Detect which cell encompasses the target text, then output its (X, Y) center coordinate. 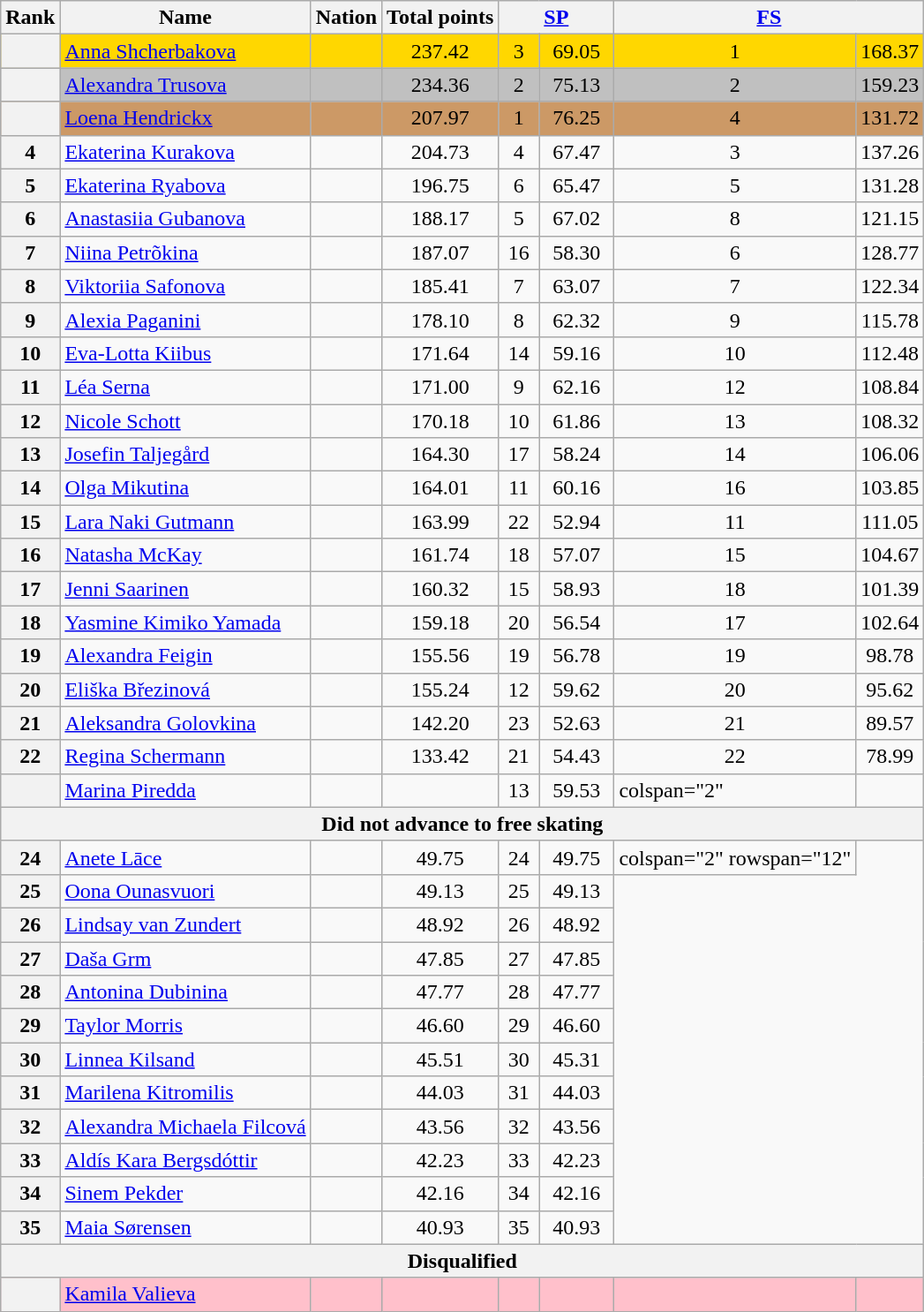
112.48 (890, 353)
Ekaterina Kurakova (185, 152)
67.47 (577, 152)
155.24 (440, 690)
89.57 (890, 723)
121.15 (890, 219)
23 (519, 723)
Anastasiia Gubanova (185, 219)
Rank (30, 18)
Eva-Lotta Kiibus (185, 353)
Alexandra Michaela Filcová (185, 1127)
Olga Mikutina (185, 488)
Sinem Pekder (185, 1194)
SP (556, 18)
63.07 (577, 286)
161.74 (440, 555)
Anna Shcherbakova (185, 51)
178.10 (440, 320)
Linnea Kilsand (185, 1059)
Lara Naki Gutmann (185, 522)
Regina Schermann (185, 757)
160.32 (440, 589)
Marilena Kitromilis (185, 1093)
52.63 (577, 723)
171.00 (440, 387)
108.84 (890, 387)
142.20 (440, 723)
101.39 (890, 589)
67.02 (577, 219)
colspan="2" rowspan="12" (735, 857)
95.62 (890, 690)
59.53 (577, 790)
FS (770, 18)
Antonina Dubinina (185, 992)
Name (185, 18)
137.26 (890, 152)
133.42 (440, 757)
59.62 (577, 690)
Aldís Kara Bergsdóttir (185, 1160)
159.23 (890, 85)
69.05 (577, 51)
Nicole Schott (185, 421)
62.32 (577, 320)
Eliška Březinová (185, 690)
45.51 (440, 1059)
234.36 (440, 85)
Josefin Taljegård (185, 455)
78.99 (890, 757)
Taylor Morris (185, 1026)
Aleksandra Golovkina (185, 723)
Lindsay van Zundert (185, 924)
102.64 (890, 622)
57.07 (577, 555)
Total points (440, 18)
115.78 (890, 320)
62.16 (577, 387)
52.94 (577, 522)
58.24 (577, 455)
164.30 (440, 455)
56.78 (577, 656)
159.18 (440, 622)
98.78 (890, 656)
188.17 (440, 219)
76.25 (577, 118)
108.32 (890, 421)
61.86 (577, 421)
59.16 (577, 353)
54.43 (577, 757)
128.77 (890, 253)
Jenni Saarinen (185, 589)
75.13 (577, 85)
Loena Hendrickx (185, 118)
164.01 (440, 488)
163.99 (440, 522)
155.56 (440, 656)
Did not advance to free skating (462, 824)
56.54 (577, 622)
207.97 (440, 118)
Alexandra Feigin (185, 656)
122.34 (890, 286)
Yasmine Kimiko Yamada (185, 622)
104.67 (890, 555)
106.06 (890, 455)
168.37 (890, 51)
Ekaterina Ryabova (185, 185)
103.85 (890, 488)
204.73 (440, 152)
Marina Piredda (185, 790)
Kamila Valieva (185, 1294)
Daša Grm (185, 958)
Natasha McKay (185, 555)
Oona Ounasvuori (185, 891)
colspan="2" (735, 790)
171.64 (440, 353)
187.07 (440, 253)
Maia Sørensen (185, 1227)
237.42 (440, 51)
185.41 (440, 286)
Anete Lāce (185, 857)
Viktoriia Safonova (185, 286)
45.31 (577, 1059)
196.75 (440, 185)
170.18 (440, 421)
Alexandra Trusova (185, 85)
58.30 (577, 253)
Alexia Paganini (185, 320)
60.16 (577, 488)
131.28 (890, 185)
131.72 (890, 118)
111.05 (890, 522)
Disqualified (462, 1261)
Léa Serna (185, 387)
65.47 (577, 185)
Nation (346, 18)
58.93 (577, 589)
Niina Petrõkina (185, 253)
